For the text-containing cell, return its midpoint in [x, y] coordinate format. 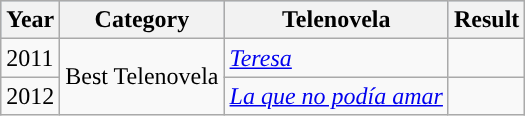
Teresa [336, 58]
Year [30, 20]
Best Telenovela [142, 77]
Category [142, 20]
La que no podía amar [336, 96]
Result [486, 20]
2012 [30, 96]
2011 [30, 58]
Telenovela [336, 20]
